Detect which cell encompasses the target text, then output its [X, Y] center coordinate. 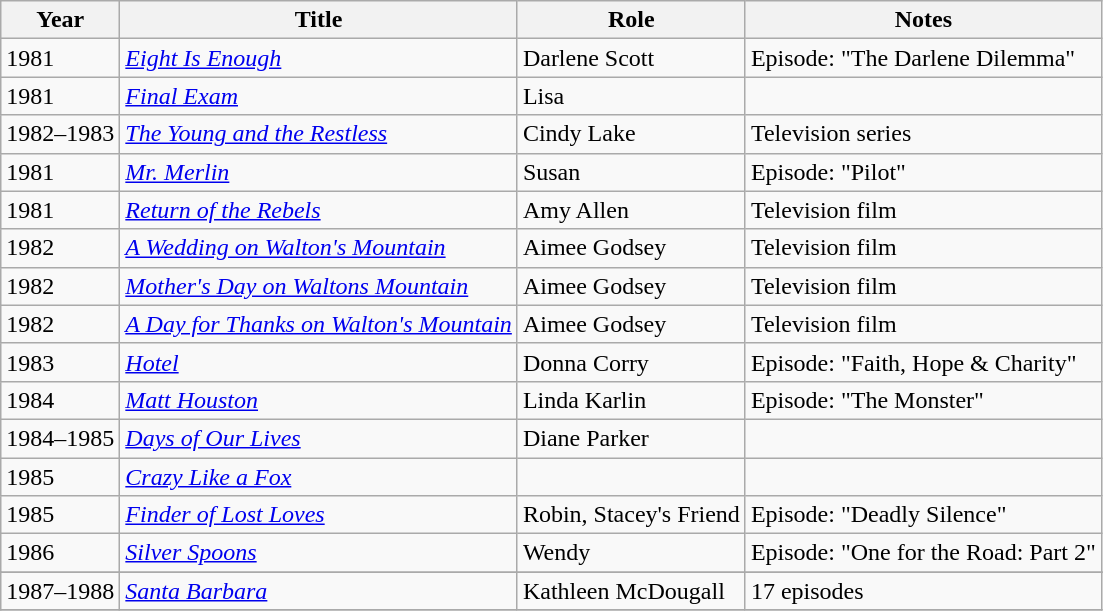
A Day for Thanks on Walton's Mountain [319, 324]
Eight Is Enough [319, 58]
A Wedding on Walton's Mountain [319, 248]
Linda Karlin [631, 400]
Final Exam [319, 96]
Darlene Scott [631, 58]
Cindy Lake [631, 134]
1984 [60, 400]
Episode: "The Monster" [923, 400]
Title [319, 20]
1982–1983 [60, 134]
Days of Our Lives [319, 438]
Amy Allen [631, 210]
Return of the Rebels [319, 210]
Kathleen McDougall [631, 591]
Wendy [631, 553]
Donna Corry [631, 362]
Susan [631, 172]
Santa Barbara [319, 591]
Episode: "Pilot" [923, 172]
1987–1988 [60, 591]
Mr. Merlin [319, 172]
Television series [923, 134]
Year [60, 20]
1984–1985 [60, 438]
Role [631, 20]
1986 [60, 553]
Diane Parker [631, 438]
Robin, Stacey's Friend [631, 515]
Lisa [631, 96]
1983 [60, 362]
Episode: "One for the Road: Part 2" [923, 553]
Episode: "Deadly Silence" [923, 515]
Mother's Day on Waltons Mountain [319, 286]
Matt Houston [319, 400]
Episode: "Faith, Hope & Charity" [923, 362]
17 episodes [923, 591]
Finder of Lost Loves [319, 515]
Hotel [319, 362]
Episode: "The Darlene Dilemma" [923, 58]
The Young and the Restless [319, 134]
Crazy Like a Fox [319, 477]
Silver Spoons [319, 553]
Notes [923, 20]
